Determine the [x, y] coordinate at the center of the cell enclosing the given text.  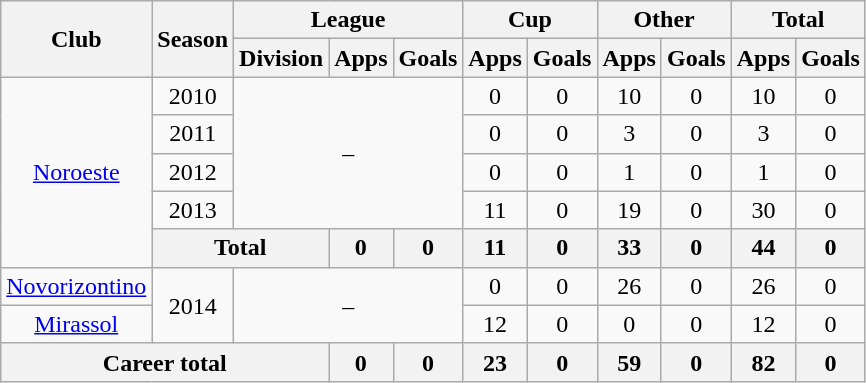
Cup [530, 20]
2013 [193, 210]
2011 [193, 134]
Noroeste [76, 172]
Career total [165, 362]
23 [495, 362]
33 [629, 248]
Club [76, 39]
59 [629, 362]
Mirassol [76, 324]
44 [763, 248]
19 [629, 210]
82 [763, 362]
2014 [193, 305]
2012 [193, 172]
League [348, 20]
30 [763, 210]
Other [664, 20]
2010 [193, 96]
Novorizontino [76, 286]
Season [193, 39]
Division [282, 58]
